Pinpoint the cell where the given text exists, returning its (X, Y) midpoint coordinate. 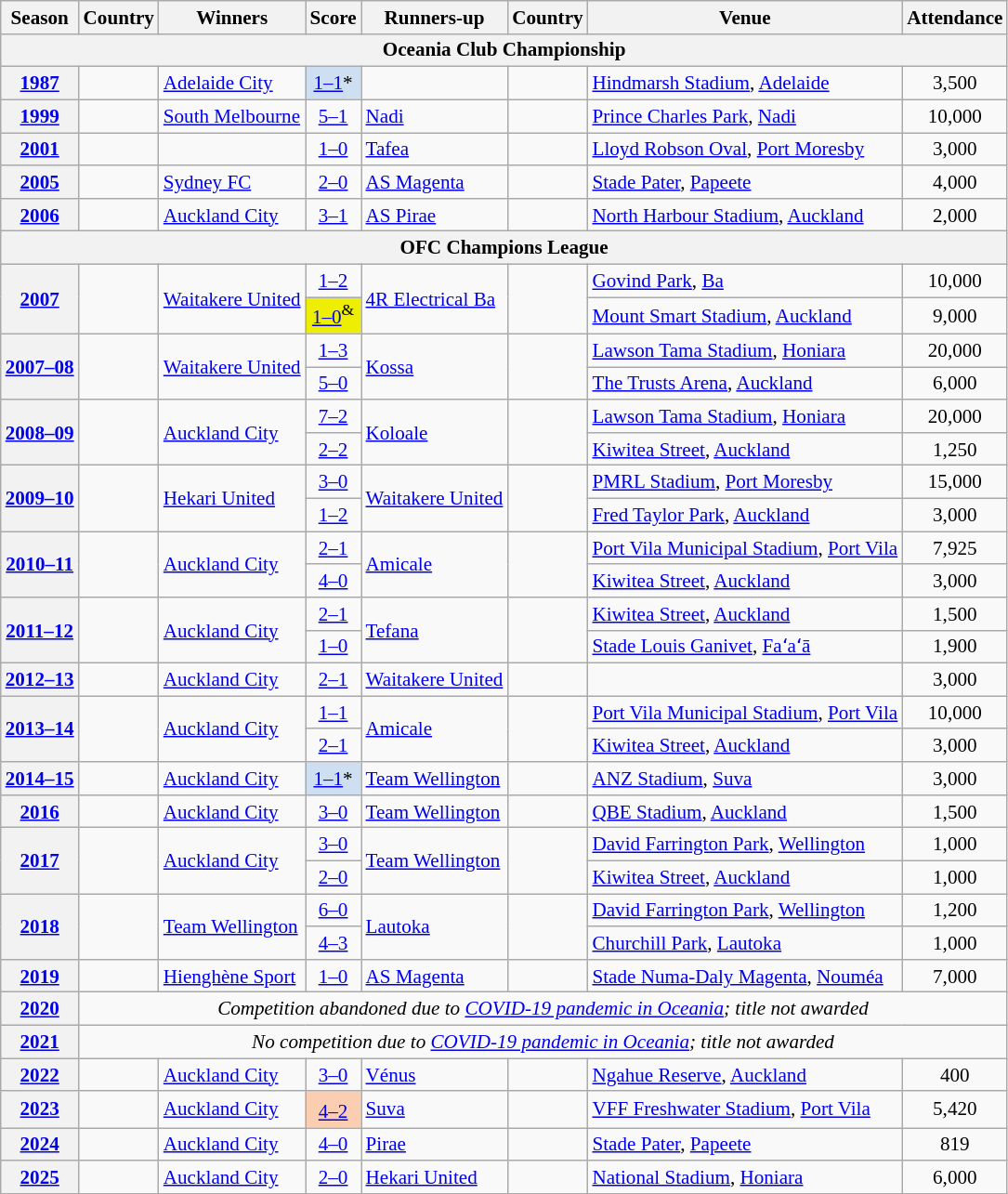
Score (334, 17)
4–3 (334, 942)
AS Pirae (435, 214)
9,000 (955, 316)
Mount Smart Stadium, Auckland (745, 316)
5–0 (334, 383)
ANZ Stadium, Suva (745, 779)
3–1 (334, 214)
QBE Stadium, Auckland (745, 810)
Vénus (435, 1074)
2007 (40, 299)
1–3 (334, 349)
Hienghène Sport (232, 976)
VFF Freshwater Stadium, Port Vila (745, 1109)
Suva (435, 1109)
Season (40, 17)
5,420 (955, 1109)
2,000 (955, 214)
North Harbour Stadium, Auckland (745, 214)
Govind Park, Ba (745, 281)
7,925 (955, 548)
2023 (40, 1109)
2024 (40, 1145)
2016 (40, 810)
7,000 (955, 976)
2017 (40, 860)
2013–14 (40, 728)
4,000 (955, 182)
2010–11 (40, 565)
2009–10 (40, 498)
South Melbourne (232, 115)
The Trusts Arena, Auckland (745, 383)
2012–13 (40, 680)
Adelaide City (232, 84)
2021 (40, 1041)
2001 (40, 149)
6–0 (334, 911)
7–2 (334, 416)
2008–09 (40, 433)
OFC Champions League (504, 247)
2007–08 (40, 366)
2014–15 (40, 779)
Tafea (435, 149)
Lloyd Robson Oval, Port Moresby (745, 149)
5–1 (334, 115)
Ngahue Reserve, Auckland (745, 1074)
Attendance (955, 17)
4–2 (334, 1109)
2006 (40, 214)
Winners (232, 17)
15,000 (955, 481)
400 (955, 1074)
2020 (40, 1009)
Pirae (435, 1145)
1987 (40, 84)
1,250 (955, 450)
2005 (40, 182)
Stade Numa-Daly Magenta, Nouméa (745, 976)
Sydney FC (232, 182)
2022 (40, 1074)
Lautoka (435, 927)
4R Electrical Ba (435, 299)
2019 (40, 976)
Nadi (435, 115)
Prince Charles Park, Nadi (745, 115)
Competition abandoned due to COVID-19 pandemic in Oceania; title not awarded (543, 1009)
2018 (40, 927)
Tefana (435, 630)
Churchill Park, Lautoka (745, 942)
Koloale (435, 433)
1–0& (334, 316)
Stade Louis Ganivet, Faʻaʻā (745, 647)
2011–12 (40, 630)
1–1 (334, 712)
PMRL Stadium, Port Moresby (745, 481)
Runners-up (435, 17)
National Stadium, Honiara (745, 1176)
2025 (40, 1176)
1999 (40, 115)
819 (955, 1145)
1,900 (955, 647)
Oceania Club Championship (504, 50)
Kossa (435, 366)
3,500 (955, 84)
Fred Taylor Park, Auckland (745, 515)
1,200 (955, 911)
2–2 (334, 450)
Hindmarsh Stadium, Adelaide (745, 84)
Venue (745, 17)
No competition due to COVID-19 pandemic in Oceania; title not awarded (543, 1041)
